Return the (x, y) coordinate for the center point of the cell that contains the specified text.  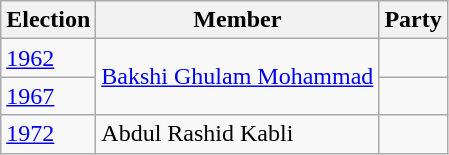
Election (48, 20)
1972 (48, 134)
Abdul Rashid Kabli (238, 134)
1962 (48, 58)
Bakshi Ghulam Mohammad (238, 77)
Member (238, 20)
1967 (48, 96)
Party (413, 20)
